Identify which cell holds the provided text, then report its (X, Y) central coordinate. 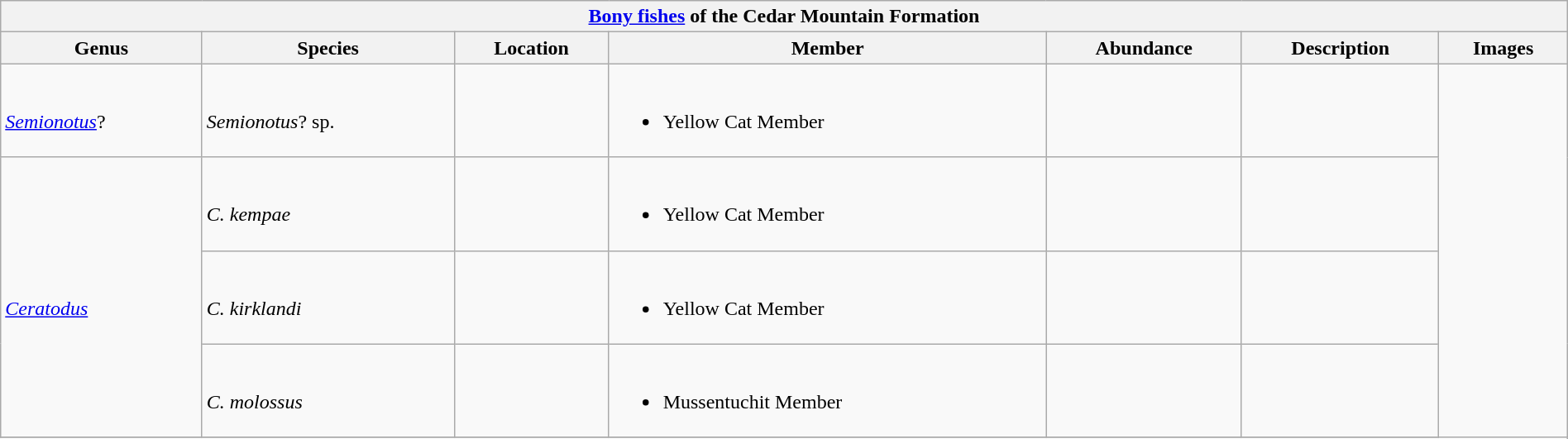
Location (531, 48)
Semionotus? sp. (327, 111)
Images (1503, 48)
C. molossus (327, 390)
C. kempae (327, 203)
Member (827, 48)
Semionotus? (101, 111)
Ceratodus (101, 298)
Species (327, 48)
Mussentuchit Member (827, 390)
Bony fishes of the Cedar Mountain Formation (784, 17)
Genus (101, 48)
C. kirklandi (327, 298)
Description (1340, 48)
Abundance (1144, 48)
